Search for the cell housing the specified text and yield its (x, y) center coordinate. 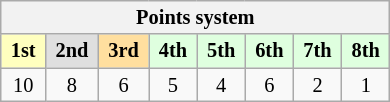
6th (269, 51)
4 (221, 85)
2 (317, 85)
Points system (196, 17)
1 (366, 85)
7th (317, 51)
10 (24, 85)
8 (72, 85)
5 (173, 85)
5th (221, 51)
2nd (72, 51)
8th (366, 51)
3rd (123, 51)
4th (173, 51)
1st (24, 51)
